Return (X, Y) of the center of cell containing provided text 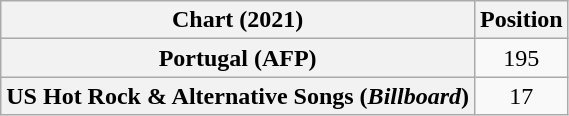
US Hot Rock & Alternative Songs (Billboard) (238, 96)
Chart (2021) (238, 20)
17 (521, 96)
Position (521, 20)
195 (521, 58)
Portugal (AFP) (238, 58)
